Pinpoint the cell where the given text exists, returning its [x, y] midpoint coordinate. 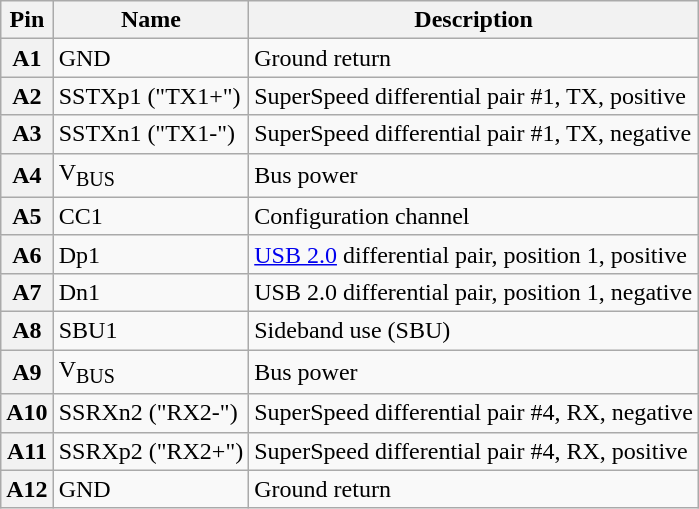
A10 [27, 413]
A6 [27, 254]
Dp1 [151, 254]
Pin [27, 20]
SuperSpeed differential pair #4, RX, negative [474, 413]
SuperSpeed differential pair #4, RX, positive [474, 451]
Configuration channel [474, 216]
A3 [27, 134]
Dn1 [151, 292]
A8 [27, 331]
A1 [27, 58]
USB 2.0 differential pair, position 1, negative [474, 292]
SuperSpeed differential pair #1, TX, positive [474, 96]
Description [474, 20]
A5 [27, 216]
Sideband use (SBU) [474, 331]
SuperSpeed differential pair #1, TX, negative [474, 134]
SSRXn2 ("RX2-") [151, 413]
A11 [27, 451]
SSTXp1 ("TX1+") [151, 96]
A4 [27, 175]
SBU1 [151, 331]
USB 2.0 differential pair, position 1, positive [474, 254]
A2 [27, 96]
A12 [27, 489]
A7 [27, 292]
SSRXp2 ("RX2+") [151, 451]
A9 [27, 372]
SSTXn1 ("TX1-") [151, 134]
CC1 [151, 216]
Name [151, 20]
